Search for the cell housing the specified text and yield its [x, y] center coordinate. 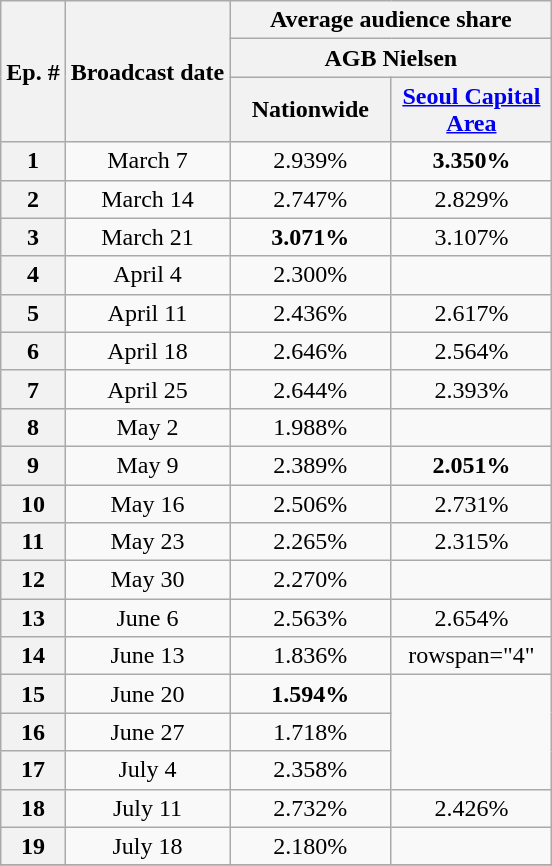
2.270% [310, 580]
2.265% [310, 542]
2.939% [310, 161]
May 30 [148, 580]
2.747% [310, 199]
July 18 [148, 846]
2.436% [310, 313]
April 11 [148, 313]
7 [33, 389]
14 [33, 656]
April 4 [148, 275]
March 14 [148, 199]
Ep. # [33, 72]
March 7 [148, 161]
2.358% [310, 770]
6 [33, 351]
11 [33, 542]
1.718% [310, 732]
19 [33, 846]
2.180% [310, 846]
July 11 [148, 808]
1.836% [310, 656]
2.732% [310, 808]
2.731% [472, 503]
April 18 [148, 351]
Seoul Capital Area [472, 110]
3.107% [472, 237]
2.315% [472, 542]
3 [33, 237]
16 [33, 732]
June 6 [148, 618]
May 9 [148, 465]
June 27 [148, 732]
May 2 [148, 427]
2.051% [472, 465]
3.071% [310, 237]
4 [33, 275]
1.594% [310, 694]
2 [33, 199]
Broadcast date [148, 72]
July 4 [148, 770]
2.393% [472, 389]
1 [33, 161]
2.426% [472, 808]
April 25 [148, 389]
Average audience share [391, 20]
2.646% [310, 351]
3.350% [472, 161]
5 [33, 313]
8 [33, 427]
AGB Nielsen [391, 58]
13 [33, 618]
2.300% [310, 275]
May 16 [148, 503]
17 [33, 770]
Nationwide [310, 110]
2.829% [472, 199]
9 [33, 465]
June 13 [148, 656]
May 23 [148, 542]
March 21 [148, 237]
10 [33, 503]
2.617% [472, 313]
rowspan="4" [472, 656]
15 [33, 694]
12 [33, 580]
1.988% [310, 427]
2.563% [310, 618]
2.389% [310, 465]
2.644% [310, 389]
2.506% [310, 503]
June 20 [148, 694]
18 [33, 808]
2.654% [472, 618]
2.564% [472, 351]
